Return (x, y) of the center of cell containing provided text 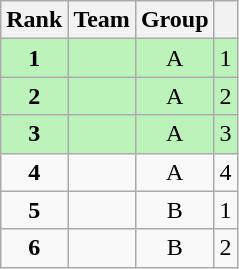
Rank (34, 20)
Team (102, 20)
6 (34, 248)
Group (174, 20)
5 (34, 210)
